Capture the cell that displays the provided text and extract its [x, y] central coordinate. 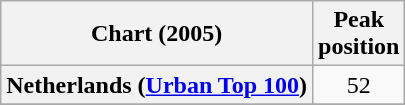
Peakposition [359, 34]
Chart (2005) [157, 34]
Netherlands (Urban Top 100) [157, 85]
52 [359, 85]
